Return (X, Y) of the center of cell containing provided text 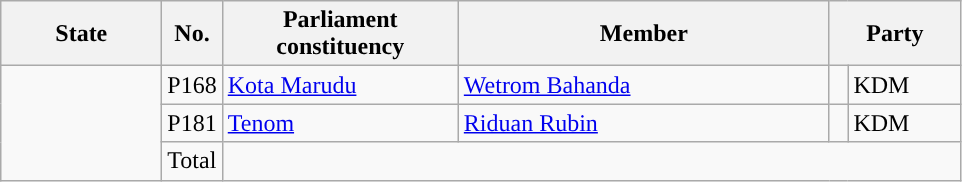
State (82, 34)
Total (192, 161)
No. (192, 34)
Riduan Rubin (644, 123)
P168 (192, 85)
Wetrom Bahanda (644, 85)
Parliament constituency (340, 34)
Tenom (340, 123)
Kota Marudu (340, 85)
P181 (192, 123)
Member (644, 34)
Party (894, 34)
